Output the [X, Y] coordinate of the center of the cell containing the given text.  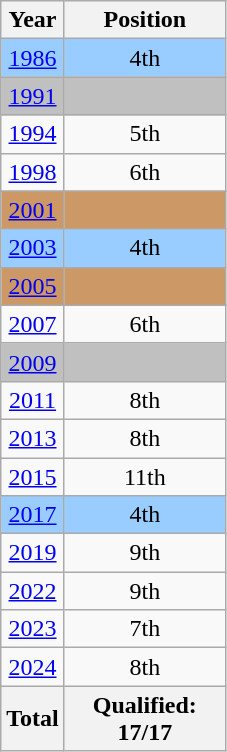
1998 [33, 172]
7th [144, 629]
1991 [33, 96]
2022 [33, 591]
2017 [33, 515]
2005 [33, 286]
2011 [33, 400]
Total [33, 718]
2024 [33, 667]
2015 [33, 477]
2009 [33, 362]
2013 [33, 438]
2007 [33, 324]
Position [144, 20]
Qualified: 17/17 [144, 718]
5th [144, 134]
2001 [33, 210]
Year [33, 20]
1986 [33, 58]
2019 [33, 553]
2003 [33, 248]
1994 [33, 134]
11th [144, 477]
2023 [33, 629]
